Determine the (x, y) coordinate at the center of the cell enclosing the given text.  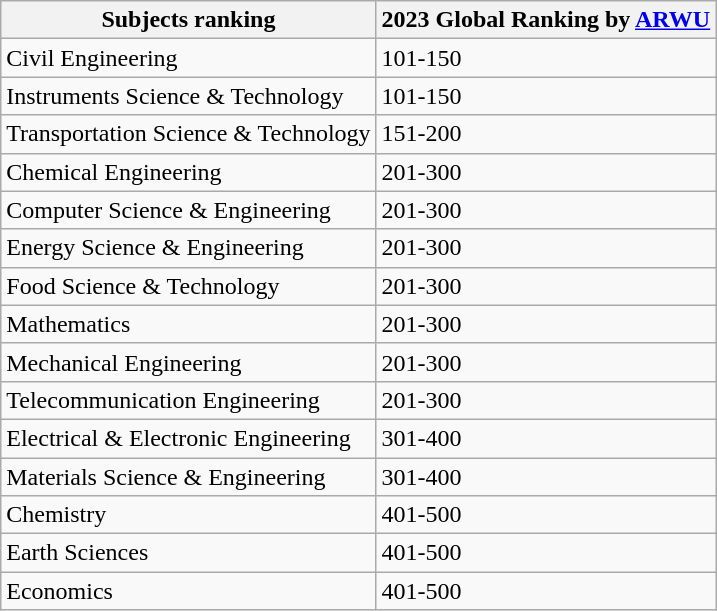
Food Science & Technology (188, 286)
Civil Engineering (188, 58)
2023 Global Ranking by ARWU (546, 20)
Mathematics (188, 324)
Electrical & Electronic Engineering (188, 438)
Mechanical Engineering (188, 362)
Economics (188, 591)
Energy Science & Engineering (188, 248)
Computer Science & Engineering (188, 210)
Chemical Engineering (188, 172)
Instruments Science & Technology (188, 96)
Earth Sciences (188, 553)
Subjects ranking (188, 20)
Transportation Science & Technology (188, 134)
151-200 (546, 134)
Telecommunication Engineering (188, 400)
Chemistry (188, 515)
Materials Science & Engineering (188, 477)
